Output the (X, Y) coordinate of the center of the cell containing the given text.  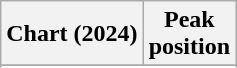
Peakposition (189, 34)
Chart (2024) (72, 34)
